Search for the cell housing the specified text and yield its [x, y] center coordinate. 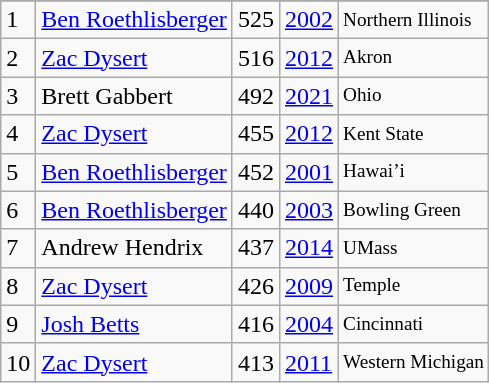
440 [256, 210]
437 [256, 248]
Kent State [414, 134]
426 [256, 286]
516 [256, 58]
2 [18, 58]
455 [256, 134]
492 [256, 96]
416 [256, 324]
Northern Illinois [414, 20]
2004 [308, 324]
2021 [308, 96]
Hawai’i [414, 172]
413 [256, 362]
9 [18, 324]
8 [18, 286]
Bowling Green [414, 210]
Andrew Hendrix [134, 248]
Cincinnati [414, 324]
Akron [414, 58]
2003 [308, 210]
2011 [308, 362]
10 [18, 362]
7 [18, 248]
Western Michigan [414, 362]
2002 [308, 20]
2009 [308, 286]
Temple [414, 286]
6 [18, 210]
4 [18, 134]
5 [18, 172]
525 [256, 20]
Brett Gabbert [134, 96]
2001 [308, 172]
1 [18, 20]
2014 [308, 248]
Ohio [414, 96]
3 [18, 96]
452 [256, 172]
UMass [414, 248]
Josh Betts [134, 324]
